Locate the cell with the specified text and output its (X, Y) center coordinate. 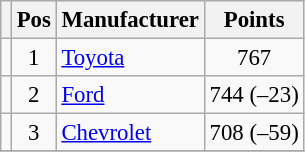
Manufacturer (130, 20)
Chevrolet (130, 133)
Ford (130, 95)
Pos (34, 20)
744 (–23) (254, 95)
3 (34, 133)
Points (254, 20)
767 (254, 58)
Toyota (130, 58)
1 (34, 58)
708 (–59) (254, 133)
2 (34, 95)
